Return (x, y) of the center of cell containing provided text 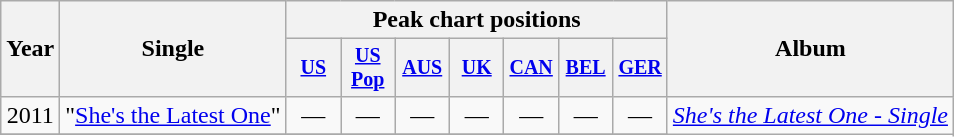
GER (640, 68)
Album (810, 49)
UK (476, 68)
She's the Latest One - Single (810, 115)
AUS (422, 68)
"She's the Latest One" (173, 115)
CAN (531, 68)
USPop (368, 68)
Year (30, 49)
2011 (30, 115)
US (313, 68)
Single (173, 49)
BEL (585, 68)
Peak chart positions (476, 20)
